Detect which cell encompasses the target text, then output its [x, y] center coordinate. 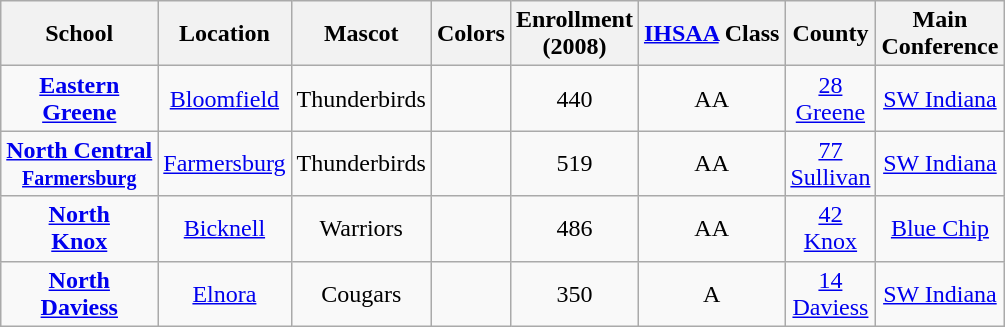
Farmersburg [224, 164]
A [711, 294]
IHSAA Class [711, 34]
Elnora [224, 294]
Bicknell [224, 228]
County [830, 34]
Warriors [361, 228]
Blue Chip [940, 228]
Main Conference [940, 34]
14 Daviess [830, 294]
440 [574, 98]
486 [574, 228]
Eastern Greene [80, 98]
Cougars [361, 294]
350 [574, 294]
Location [224, 34]
77 Sullivan [830, 164]
Colors [470, 34]
Bloomfield [224, 98]
519 [574, 164]
North Daviess [80, 294]
28 Greene [830, 98]
42 Knox [830, 228]
School [80, 34]
Mascot [361, 34]
North Central Farmersburg [80, 164]
Enrollment (2008) [574, 34]
North Knox [80, 228]
